From the cell containing the given text, extract its center point as (x, y) coordinate. 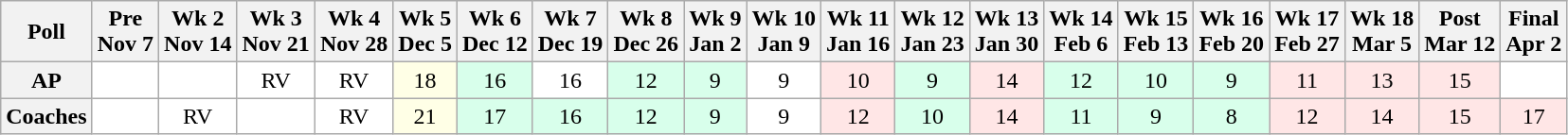
Wk 5Dec 5 (425, 32)
Wk 2Nov 14 (198, 32)
FinalApr 2 (1534, 32)
PostMar 12 (1460, 32)
Wk 4Nov 28 (353, 32)
PreNov 7 (125, 32)
Wk 18Mar 5 (1381, 32)
AP (46, 80)
Wk 9Jan 2 (715, 32)
Wk 15Feb 13 (1156, 32)
Wk 17Feb 27 (1307, 32)
Wk 10Jan 9 (784, 32)
Wk 7Dec 19 (570, 32)
Wk 11Jan 16 (857, 32)
Wk 3Nov 21 (276, 32)
18 (425, 80)
13 (1381, 80)
21 (425, 116)
8 (1232, 116)
Poll (46, 32)
Wk 12Jan 23 (932, 32)
Coaches (46, 116)
Wk 16Feb 20 (1232, 32)
Wk 8Dec 26 (646, 32)
Wk 13Jan 30 (1006, 32)
Wk 14Feb 6 (1081, 32)
Wk 6Dec 12 (495, 32)
